Output the (x, y) coordinate of the center of the cell containing the given text.  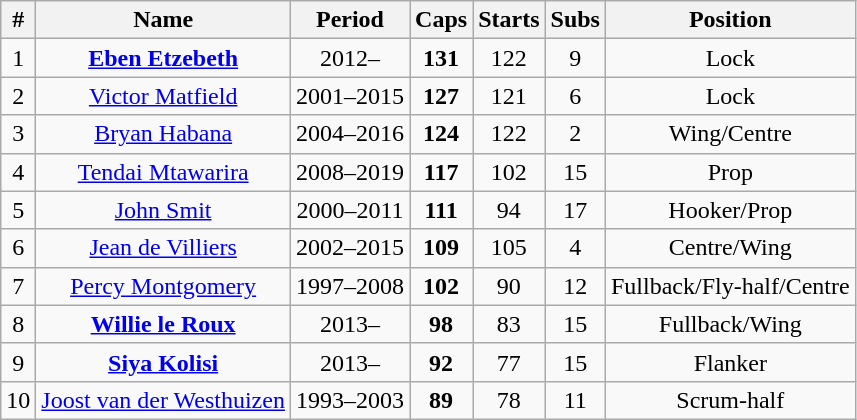
2002–2015 (350, 248)
2000–2011 (350, 210)
Wing/Centre (730, 134)
10 (18, 400)
1993–2003 (350, 400)
Eben Etzebeth (164, 58)
Fullback/Fly-half/Centre (730, 286)
3 (18, 134)
2001–2015 (350, 96)
Position (730, 20)
124 (442, 134)
Siya Kolisi (164, 362)
131 (442, 58)
78 (509, 400)
Victor Matfield (164, 96)
Starts (509, 20)
12 (575, 286)
Flanker (730, 362)
Fullback/Wing (730, 324)
83 (509, 324)
Period (350, 20)
11 (575, 400)
127 (442, 96)
121 (509, 96)
2012– (350, 58)
1997–2008 (350, 286)
Bryan Habana (164, 134)
2004–2016 (350, 134)
109 (442, 248)
Hooker/Prop (730, 210)
Tendai Mtawarira (164, 172)
Subs (575, 20)
Name (164, 20)
98 (442, 324)
77 (509, 362)
8 (18, 324)
17 (575, 210)
111 (442, 210)
Percy Montgomery (164, 286)
92 (442, 362)
94 (509, 210)
Prop (730, 172)
Caps (442, 20)
105 (509, 248)
90 (509, 286)
# (18, 20)
Willie le Roux (164, 324)
Jean de Villiers (164, 248)
John Smit (164, 210)
7 (18, 286)
5 (18, 210)
2008–2019 (350, 172)
Scrum-half (730, 400)
Centre/Wing (730, 248)
1 (18, 58)
Joost van der Westhuizen (164, 400)
117 (442, 172)
89 (442, 400)
